From the cell containing the given text, extract its center point as [X, Y] coordinate. 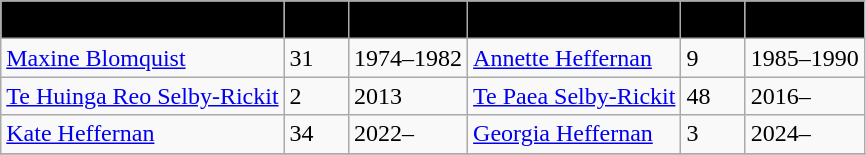
Annette Heffernan [574, 58]
2024– [804, 134]
3 [713, 134]
31 [316, 58]
2016– [804, 96]
2022– [408, 134]
Georgia Heffernan [574, 134]
Te Huinga Reo Selby-Rickit [142, 96]
Sister 2 [574, 20]
1974–1982 [408, 58]
34 [316, 134]
2013 [408, 96]
2 [316, 96]
48 [713, 96]
Sister 1 [142, 20]
Kate Heffernan [142, 134]
9 [713, 58]
Te Paea Selby-Rickit [574, 96]
Maxine Blomquist [142, 58]
1985–1990 [804, 58]
